Provide the (X, Y) coordinate of the cell's center where the given text is located.  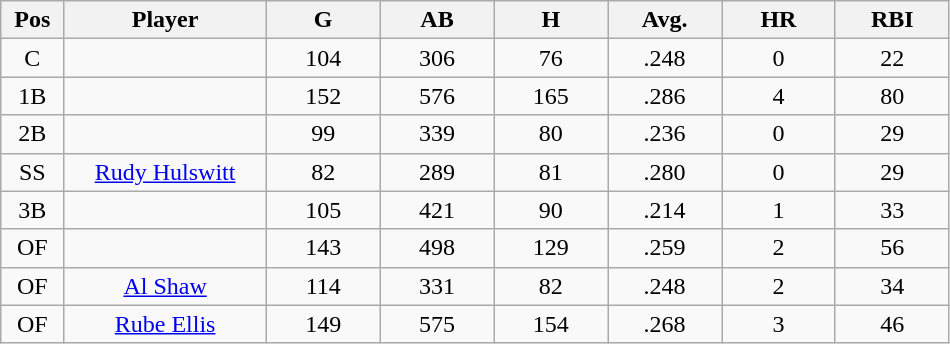
3 (779, 324)
33 (892, 210)
.286 (665, 96)
76 (551, 58)
46 (892, 324)
G (323, 20)
114 (323, 286)
143 (323, 248)
152 (323, 96)
C (32, 58)
.214 (665, 210)
289 (437, 172)
AB (437, 20)
.259 (665, 248)
154 (551, 324)
104 (323, 58)
421 (437, 210)
.236 (665, 134)
99 (323, 134)
H (551, 20)
90 (551, 210)
2B (32, 134)
.280 (665, 172)
34 (892, 286)
306 (437, 58)
1 (779, 210)
129 (551, 248)
HR (779, 20)
RBI (892, 20)
81 (551, 172)
339 (437, 134)
Pos (32, 20)
331 (437, 286)
575 (437, 324)
1B (32, 96)
.268 (665, 324)
Rudy Hulswitt (165, 172)
4 (779, 96)
Rube Ellis (165, 324)
149 (323, 324)
SS (32, 172)
165 (551, 96)
576 (437, 96)
Player (165, 20)
22 (892, 58)
56 (892, 248)
3B (32, 210)
Al Shaw (165, 286)
105 (323, 210)
Avg. (665, 20)
498 (437, 248)
